Output the (X, Y) coordinate of the center of the cell containing the given text.  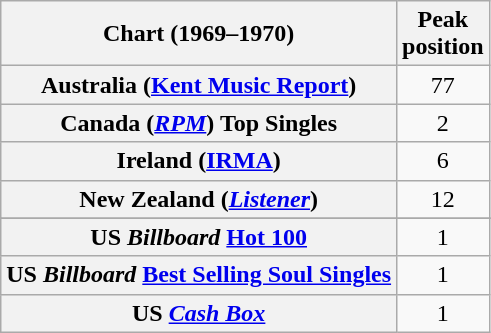
Peakposition (443, 34)
Canada (RPM) Top Singles (199, 123)
New Zealand (Listener) (199, 199)
US Billboard Best Selling Soul Singles (199, 275)
2 (443, 123)
US Cash Box (199, 313)
Ireland (IRMA) (199, 161)
US Billboard Hot 100 (199, 237)
12 (443, 199)
6 (443, 161)
Australia (Kent Music Report) (199, 85)
Chart (1969–1970) (199, 34)
77 (443, 85)
